Return the [X, Y] coordinate for the center point of the cell that contains the specified text.  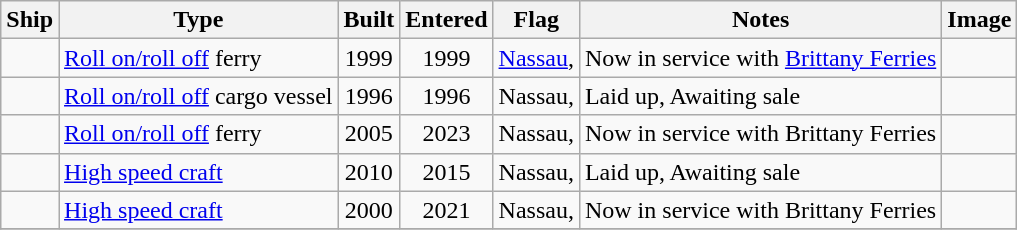
Flag [536, 20]
2023 [446, 134]
2010 [369, 172]
2000 [369, 210]
2015 [446, 172]
Roll on/roll off cargo vessel [198, 96]
Entered [446, 20]
Ship [30, 20]
Notes [760, 20]
Built [369, 20]
Image [980, 20]
2021 [446, 210]
Type [198, 20]
2005 [369, 134]
